Pinpoint the cell where the given text exists, returning its [x, y] midpoint coordinate. 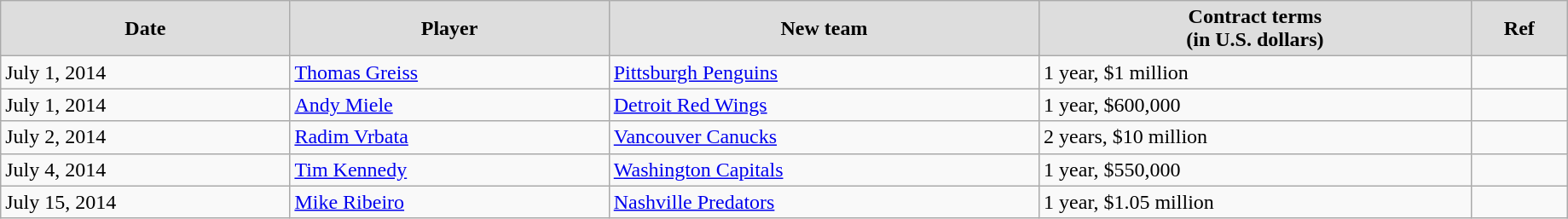
Tim Kennedy [449, 170]
2 years, $10 million [1255, 137]
Contract terms(in U.S. dollars) [1255, 29]
Mike Ribeiro [449, 202]
1 year, $550,000 [1255, 170]
1 year, $1 million [1255, 72]
Pittsburgh Penguins [824, 72]
Washington Capitals [824, 170]
Radim Vrbata [449, 137]
Player [449, 29]
July 2, 2014 [145, 137]
1 year, $600,000 [1255, 105]
1 year, $1.05 million [1255, 202]
July 15, 2014 [145, 202]
Thomas Greiss [449, 72]
July 4, 2014 [145, 170]
Date [145, 29]
Detroit Red Wings [824, 105]
Ref [1519, 29]
New team [824, 29]
Nashville Predators [824, 202]
Vancouver Canucks [824, 137]
Andy Miele [449, 105]
